Provide the [X, Y] coordinate of the cell's center where the given text is located.  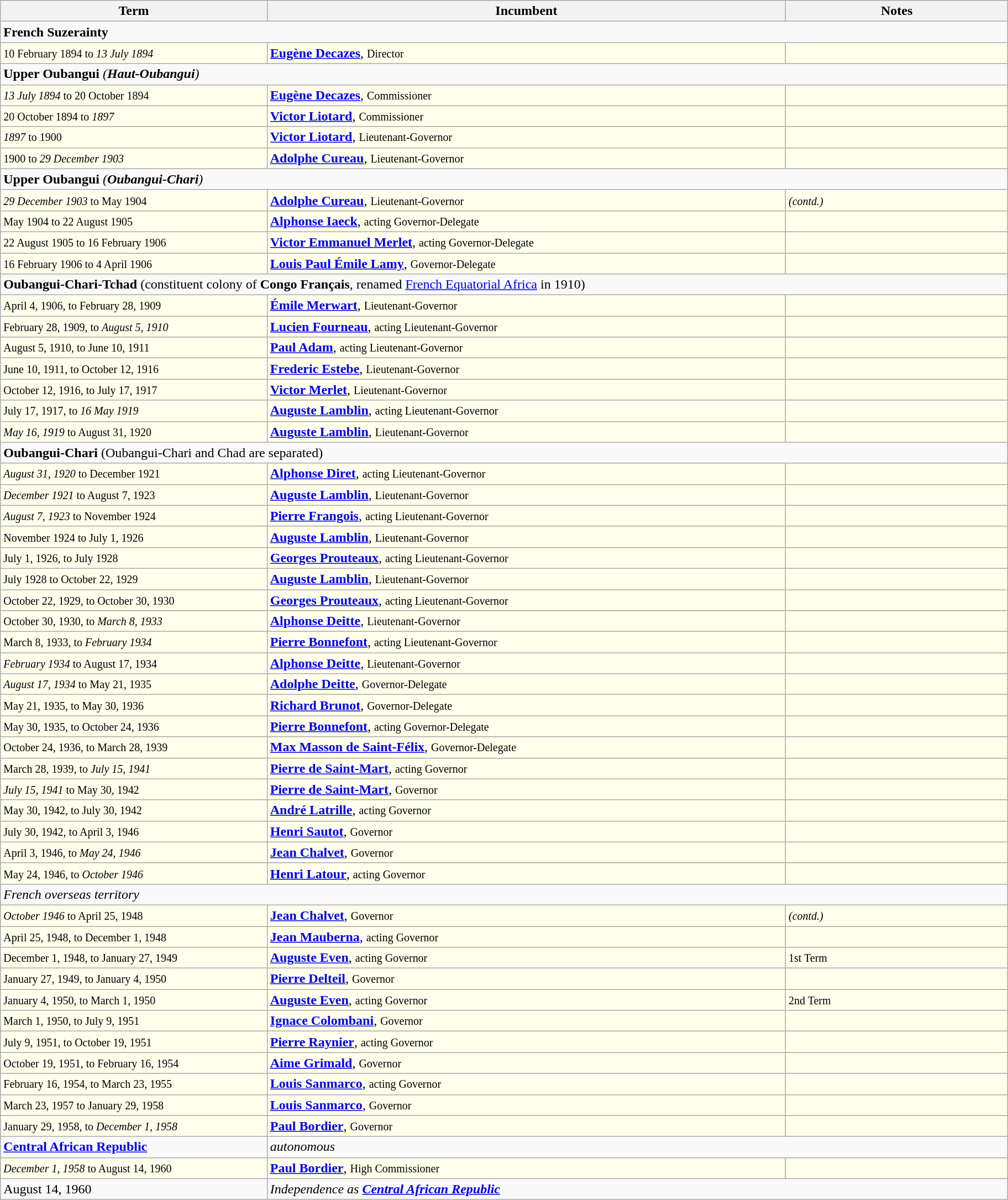
August 7, 1923 to November 1924 [134, 516]
Henri Sautot, Governor [526, 831]
Adolphe Deitte, Governor-Delegate [526, 684]
April 4, 1906, to February 28, 1909 [134, 306]
June 10, 1911, to October 12, 1916 [134, 369]
May 16, 1919 to August 31, 1920 [134, 432]
Incumbent [526, 11]
October 1946 to April 25, 1948 [134, 915]
16 February 1906 to 4 April 1906 [134, 264]
Alphonse Diret, acting Lieutenant-Governor [526, 474]
August 17, 1934 to May 21, 1935 [134, 684]
October 12, 1916, to July 17, 1917 [134, 390]
Louis Sanmarco, Governor [526, 1105]
Notes [897, 11]
May 1904 to 22 August 1905 [134, 221]
10 February 1894 to 13 July 1894 [134, 53]
July 30, 1942, to April 3, 1946 [134, 831]
Victor Merlet, Lieutenant-Governor [526, 390]
Pierre de Saint-Mart, acting Governor [526, 768]
Louis Paul Émile Lamy, Governor-Delegate [526, 264]
Oubangui-Chari (Oubangui-Chari and Chad are separated) [504, 453]
20 October 1894 to 1897 [134, 116]
Henri Latour, acting Governor [526, 873]
Upper Oubangui (Oubangui-Chari) [504, 179]
Alphonse Iaeck, acting Governor-Delegate [526, 221]
1st Term [897, 958]
August 14, 1960 [134, 1189]
February 1934 to August 17, 1934 [134, 663]
Oubangui-Chari-Tchad (constituent colony of Congo Français, renamed French Equatorial Africa in 1910) [504, 285]
French overseas territory [504, 894]
Term [134, 11]
February 16, 1954, to March 23, 1955 [134, 1084]
July 9, 1951, to October 19, 1951 [134, 1042]
André Latrille, acting Governor [526, 810]
October 19, 1951, to February 16, 1954 [134, 1063]
Frederic Estebe, Lieutenant-Governor [526, 369]
French Suzerainty [504, 32]
July 1, 1926, to July 1928 [134, 558]
August 5, 1910, to June 10, 1911 [134, 348]
November 1924 to July 1, 1926 [134, 537]
April 25, 1948, to December 1, 1948 [134, 937]
Paul Adam, acting Lieutenant-Governor [526, 348]
Victor Liotard, Commissioner [526, 116]
October 22, 1929, to October 30, 1930 [134, 600]
May 30, 1935, to October 24, 1936 [134, 726]
Victor Emmanuel Merlet, acting Governor-Delegate [526, 242]
Jean Mauberna, acting Governor [526, 937]
January 27, 1949, to January 4, 1950 [134, 979]
1897 to 1900 [134, 137]
August 31, 1920 to December 1921 [134, 474]
May 24, 1946, to October 1946 [134, 873]
29 December 1903 to May 1904 [134, 200]
Richard Brunot, Governor-Delegate [526, 705]
Eugène Decazes, Commissioner [526, 95]
Louis Sanmarco, acting Governor [526, 1084]
March 8, 1933, to February 1934 [134, 642]
April 3, 1946, to May 24, 1946 [134, 852]
December 1, 1958 to August 14, 1960 [134, 1168]
1900 to 29 December 1903 [134, 158]
Max Masson de Saint-Félix, Governor-Delegate [526, 747]
May 30, 1942, to July 30, 1942 [134, 810]
Pierre Raynier, acting Governor [526, 1042]
Aime Grimald, Governor [526, 1063]
March 28, 1939, to July 15, 1941 [134, 768]
Eugène Decazes, Director [526, 53]
13 July 1894 to 20 October 1894 [134, 95]
Independence as Central African Republic [637, 1189]
January 29, 1958, to December 1, 1958 [134, 1126]
Victor Liotard, Lieutenant-Governor [526, 137]
March 23, 1957 to January 29, 1958 [134, 1105]
January 4, 1950, to March 1, 1950 [134, 1000]
December 1921 to August 7, 1923 [134, 495]
Pierre Bonnefont, acting Lieutenant-Governor [526, 642]
February 28, 1909, to August 5, 1910 [134, 327]
Ignace Colombani, Governor [526, 1021]
Pierre Bonnefont, acting Governor-Delegate [526, 726]
Pierre Frangois, acting Lieutenant-Governor [526, 516]
Pierre Delteil, Governor [526, 979]
Lucien Fourneau, acting Lieutenant-Governor [526, 327]
July 15, 1941 to May 30, 1942 [134, 789]
October 30, 1930, to March 8, 1933 [134, 621]
Auguste Lamblin, acting Lieutenant-Governor [526, 411]
autonomous [637, 1147]
Central African Republic [134, 1147]
Pierre de Saint-Mart, Governor [526, 789]
October 24, 1936, to March 28, 1939 [134, 747]
Paul Bordier, Governor [526, 1126]
22 August 1905 to 16 February 1906 [134, 242]
Upper Oubangui (Haut-Oubangui) [504, 74]
December 1, 1948, to January 27, 1949 [134, 958]
Émile Merwart, Lieutenant-Governor [526, 306]
July 1928 to October 22, 1929 [134, 579]
2nd Term [897, 1000]
July 17, 1917, to 16 May 1919 [134, 411]
May 21, 1935, to May 30, 1936 [134, 705]
March 1, 1950, to July 9, 1951 [134, 1021]
Paul Bordier, High Commissioner [526, 1168]
